Return the [x, y] coordinate for the center point of the cell that contains the specified text.  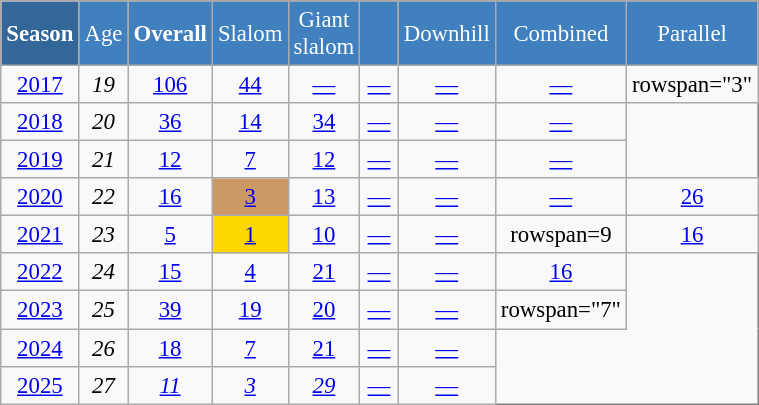
25 [104, 310]
2025 [40, 385]
Overall [170, 34]
24 [104, 273]
5 [170, 235]
Age [104, 34]
2017 [40, 85]
2018 [40, 122]
2023 [40, 310]
14 [250, 122]
22 [104, 197]
Combined [560, 34]
39 [170, 310]
15 [170, 273]
10 [324, 235]
2022 [40, 273]
1 [250, 235]
13 [324, 197]
27 [104, 385]
rowspan="7" [560, 310]
36 [170, 122]
23 [104, 235]
2024 [40, 348]
2020 [40, 197]
44 [250, 85]
2019 [40, 160]
2021 [40, 235]
Season [40, 34]
rowspan=9 [560, 235]
11 [170, 385]
18 [170, 348]
Parallel [692, 34]
Slalom [250, 34]
Downhill [446, 34]
rowspan="3" [692, 85]
106 [170, 85]
Giantslalom [324, 34]
34 [324, 122]
29 [324, 385]
4 [250, 273]
